Extract the (x, y) coordinate from the center of the cell holding the provided text.  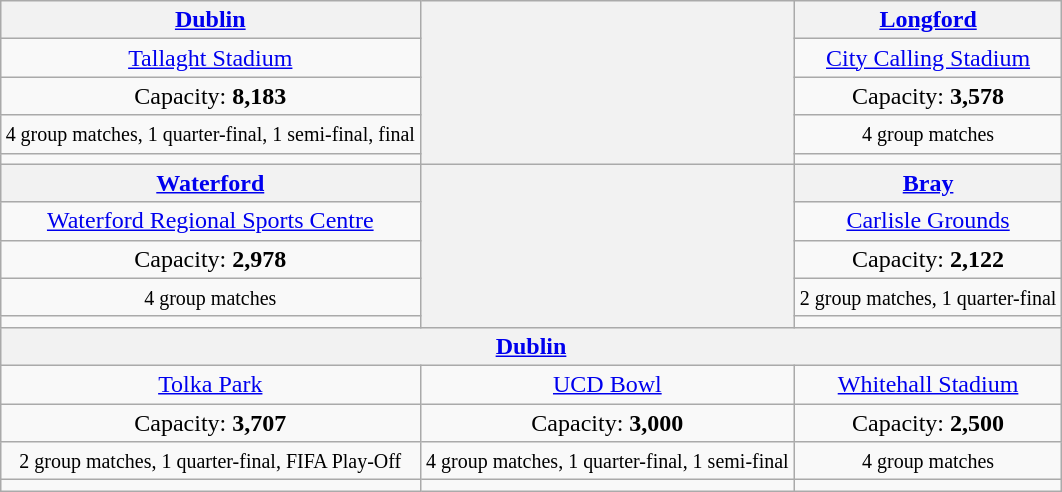
2 group matches, 1 quarter-final (928, 297)
Carlisle Grounds (928, 221)
Capacity: 3,578 (928, 96)
Capacity: 3,707 (210, 423)
Capacity: 3,000 (607, 423)
Bray (928, 183)
City Calling Stadium (928, 58)
4 group matches, 1 quarter-final, 1 semi-final (607, 461)
Tolka Park (210, 384)
2 group matches, 1 quarter-final, FIFA Play-Off (210, 461)
Whitehall Stadium (928, 384)
Waterford Regional Sports Centre (210, 221)
Capacity: 2,978 (210, 259)
Tallaght Stadium (210, 58)
Longford (928, 20)
Capacity: 8,183 (210, 96)
Waterford (210, 183)
Capacity: 2,122 (928, 259)
UCD Bowl (607, 384)
4 group matches, 1 quarter-final, 1 semi-final, final (210, 134)
Capacity: 2,500 (928, 423)
